Return the [X, Y] coordinate for the center point of the cell that contains the specified text.  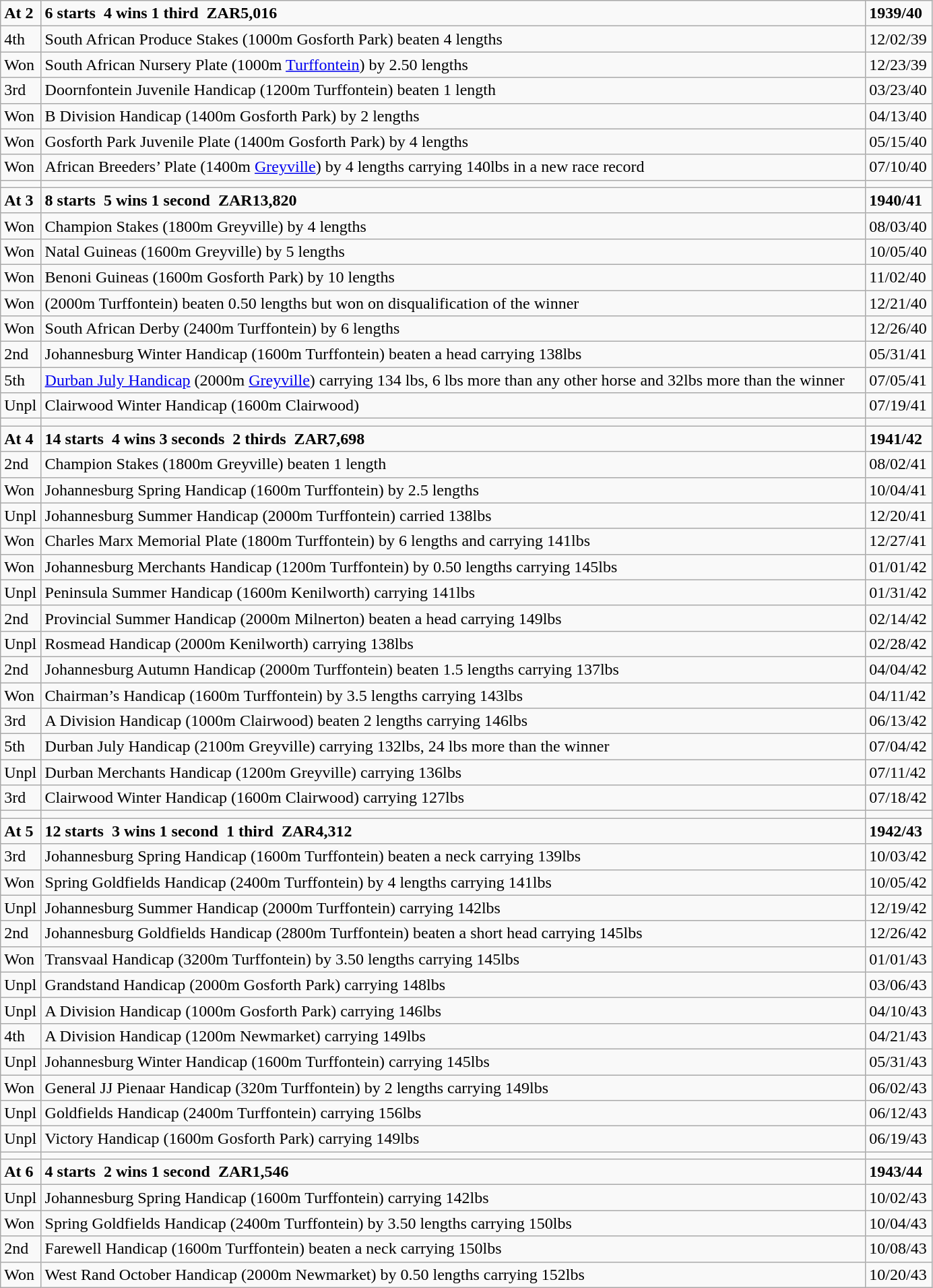
Natal Guineas (1600m Greyville) by 5 lengths [453, 251]
04/13/40 [899, 116]
04/04/42 [899, 669]
1941/42 [899, 439]
12/26/40 [899, 329]
12/02/39 [899, 39]
South African Nursery Plate (1000m Turffontein) by 2.50 lengths [453, 65]
Spring Goldfields Handicap (2400m Turffontein) by 4 lengths carrying 141lbs [453, 882]
1940/41 [899, 200]
A Division Handicap (1000m Clairwood) beaten 2 lengths carrying 146lbs [453, 721]
Champion Stakes (1800m Greyville) beaten 1 length [453, 464]
07/05/41 [899, 380]
1943/44 [899, 1172]
07/19/41 [899, 406]
06/12/43 [899, 1113]
Durban July Handicap (2100m Greyville) carrying 132lbs, 24 lbs more than the winner [453, 747]
A Division Handicap (1200m Newmarket) carrying 149lbs [453, 1036]
08/02/41 [899, 464]
12/20/41 [899, 516]
06/02/43 [899, 1087]
12/27/41 [899, 541]
10/04/43 [899, 1223]
02/14/42 [899, 618]
At 2 [21, 13]
12 starts 3 wins 1 second 1 third ZAR4,312 [453, 831]
8 starts 5 wins 1 second ZAR13,820 [453, 200]
07/10/40 [899, 167]
04/21/43 [899, 1036]
Goldfields Handicap (2400m Turffontein) carrying 156lbs [453, 1113]
Transvaal Handicap (3200m Turffontein) by 3.50 lengths carrying 145lbs [453, 959]
10/02/43 [899, 1198]
At 3 [21, 200]
07/04/42 [899, 747]
Johannesburg Merchants Handicap (1200m Turffontein) by 0.50 lengths carrying 145lbs [453, 567]
02/28/42 [899, 644]
01/01/42 [899, 567]
Clairwood Winter Handicap (1600m Clairwood) carrying 127lbs [453, 798]
12/21/40 [899, 303]
B Division Handicap (1400m Gosforth Park) by 2 lengths [453, 116]
Johannesburg Goldfields Handicap (2800m Turffontein) beaten a short head carrying 145lbs [453, 933]
At 4 [21, 439]
10/20/43 [899, 1275]
Victory Handicap (1600m Gosforth Park) carrying 149lbs [453, 1139]
Durban Merchants Handicap (1200m Greyville) carrying 136lbs [453, 772]
04/10/43 [899, 1010]
Spring Goldfields Handicap (2400m Turffontein) by 3.50 lengths carrying 150lbs [453, 1223]
Grandstand Handicap (2000m Gosforth Park) carrying 148lbs [453, 985]
14 starts 4 wins 3 seconds 2 thirds ZAR7,698 [453, 439]
Gosforth Park Juvenile Plate (1400m Gosforth Park) by 4 lengths [453, 142]
12/26/42 [899, 933]
Johannesburg Spring Handicap (1600m Turffontein) carrying 142lbs [453, 1198]
11/02/40 [899, 277]
07/18/42 [899, 798]
1939/40 [899, 13]
05/31/43 [899, 1062]
12/19/42 [899, 908]
03/23/40 [899, 90]
Farewell Handicap (1600m Turffontein) beaten a neck carrying 150lbs [453, 1249]
Johannesburg Spring Handicap (1600m Turffontein) by 2.5 lengths [453, 490]
10/05/42 [899, 882]
Johannesburg Summer Handicap (2000m Turffontein) carried 138lbs [453, 516]
6 starts 4 wins 1 third ZAR5,016 [453, 13]
12/23/39 [899, 65]
General JJ Pienaar Handicap (320m Turffontein) by 2 lengths carrying 149lbs [453, 1087]
10/03/42 [899, 857]
A Division Handicap (1000m Gosforth Park) carrying 146lbs [453, 1010]
06/13/42 [899, 721]
West Rand October Handicap (2000m Newmarket) by 0.50 lengths carrying 152lbs [453, 1275]
African Breeders’ Plate (1400m Greyville) by 4 lengths carrying 140lbs in a new race record [453, 167]
Benoni Guineas (1600m Gosforth Park) by 10 lengths [453, 277]
Champion Stakes (1800m Greyville) by 4 lengths [453, 226]
4 starts 2 wins 1 second ZAR1,546 [453, 1172]
01/01/43 [899, 959]
South African Produce Stakes (1000m Gosforth Park) beaten 4 lengths [453, 39]
Johannesburg Autumn Handicap (2000m Turffontein) beaten 1.5 lengths carrying 137lbs [453, 669]
Johannesburg Spring Handicap (1600m Turffontein) beaten a neck carrying 139lbs [453, 857]
Doornfontein Juvenile Handicap (1200m Turffontein) beaten 1 length [453, 90]
Johannesburg Winter Handicap (1600m Turffontein) carrying 145lbs [453, 1062]
01/31/42 [899, 592]
Durban July Handicap (2000m Greyville) carrying 134 lbs, 6 lbs more than any other horse and 32lbs more than the winner [453, 380]
06/19/43 [899, 1139]
Peninsula Summer Handicap (1600m Kenilworth) carrying 141lbs [453, 592]
At 5 [21, 831]
South African Derby (2400m Turffontein) by 6 lengths [453, 329]
Johannesburg Summer Handicap (2000m Turffontein) carrying 142lbs [453, 908]
Charles Marx Memorial Plate (1800m Turffontein) by 6 lengths and carrying 141lbs [453, 541]
10/04/41 [899, 490]
04/11/42 [899, 695]
Chairman’s Handicap (1600m Turffontein) by 3.5 lengths carrying 143lbs [453, 695]
1942/43 [899, 831]
Rosmead Handicap (2000m Kenilworth) carrying 138lbs [453, 644]
10/05/40 [899, 251]
07/11/42 [899, 772]
05/31/41 [899, 355]
03/06/43 [899, 985]
At 6 [21, 1172]
05/15/40 [899, 142]
08/03/40 [899, 226]
(2000m Turffontein) beaten 0.50 lengths but won on disqualification of the winner [453, 303]
Provincial Summer Handicap (2000m Milnerton) beaten a head carrying 149lbs [453, 618]
Johannesburg Winter Handicap (1600m Turffontein) beaten a head carrying 138lbs [453, 355]
Clairwood Winter Handicap (1600m Clairwood) [453, 406]
10/08/43 [899, 1249]
